Determine the [X, Y] coordinate at the center of the cell enclosing the given text.  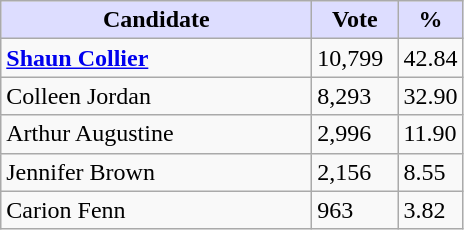
3.82 [430, 210]
2,996 [355, 134]
Jennifer Brown [156, 172]
Colleen Jordan [156, 96]
Shaun Collier [156, 58]
Carion Fenn [156, 210]
42.84 [430, 58]
2,156 [355, 172]
% [430, 20]
8,293 [355, 96]
8.55 [430, 172]
Arthur Augustine [156, 134]
963 [355, 210]
Candidate [156, 20]
11.90 [430, 134]
32.90 [430, 96]
Vote [355, 20]
10,799 [355, 58]
